Return the [x, y] coordinate for the center point of the cell that contains the specified text.  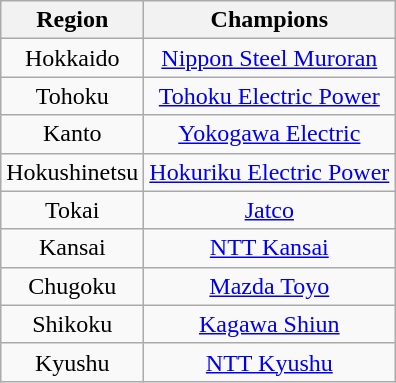
Tohoku [72, 96]
Kyushu [72, 362]
Shikoku [72, 324]
Tokai [72, 210]
Jatco [270, 210]
Chugoku [72, 286]
Region [72, 20]
Kanto [72, 134]
NTT Kyushu [270, 362]
Hokushinetsu [72, 172]
Nippon Steel Muroran [270, 58]
Hokkaido [72, 58]
Champions [270, 20]
Tohoku Electric Power [270, 96]
Yokogawa Electric [270, 134]
NTT Kansai [270, 248]
Kansai [72, 248]
Mazda Toyo [270, 286]
Kagawa Shiun [270, 324]
Hokuriku Electric Power [270, 172]
